Provide the (x, y) coordinate of the cell's center where the given text is located.  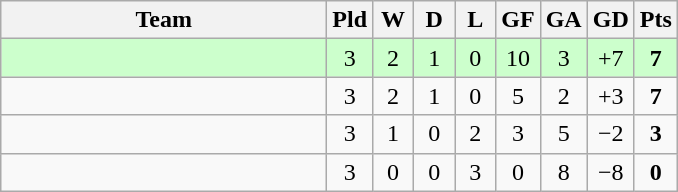
Pts (656, 20)
8 (564, 172)
D (434, 20)
10 (518, 58)
+7 (610, 58)
W (394, 20)
GA (564, 20)
Pld (350, 20)
Team (164, 20)
−2 (610, 134)
GF (518, 20)
GD (610, 20)
−8 (610, 172)
L (476, 20)
+3 (610, 96)
